Detect which cell encompasses the target text, then output its [X, Y] center coordinate. 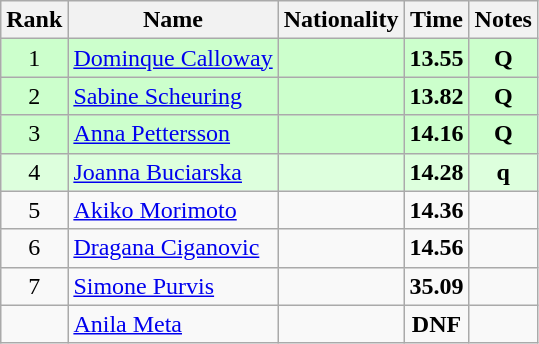
Akiko Morimoto [173, 210]
Dragana Ciganovic [173, 248]
1 [34, 58]
13.82 [436, 96]
Joanna Buciarska [173, 172]
Sabine Scheuring [173, 96]
14.28 [436, 172]
Dominque Calloway [173, 58]
3 [34, 134]
13.55 [436, 58]
14.56 [436, 248]
6 [34, 248]
Name [173, 20]
DNF [436, 324]
Rank [34, 20]
14.36 [436, 210]
q [503, 172]
35.09 [436, 286]
4 [34, 172]
7 [34, 286]
Notes [503, 20]
Time [436, 20]
2 [34, 96]
Anna Pettersson [173, 134]
Simone Purvis [173, 286]
14.16 [436, 134]
Nationality [341, 20]
Anila Meta [173, 324]
5 [34, 210]
